Locate the cell with the specified text and output its [X, Y] center coordinate. 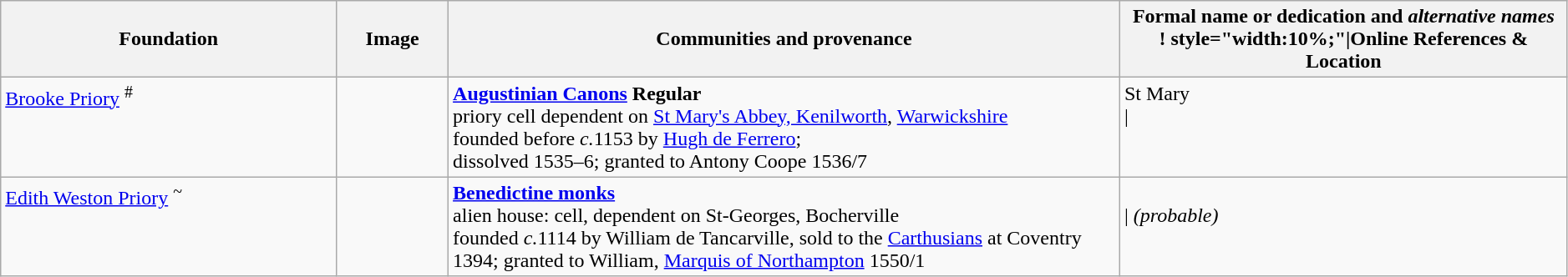
Foundation [169, 39]
St Mary| [1343, 127]
Communities and provenance [784, 39]
Formal name or dedication and alternative names! style="width:10%;"|Online References & Location [1343, 39]
| (probable) [1343, 227]
Brooke Priory # [169, 127]
Edith Weston Priory ~ [169, 227]
Image [393, 39]
